Scan for the cell matching the given text and deliver its (x, y) coordinate at center. 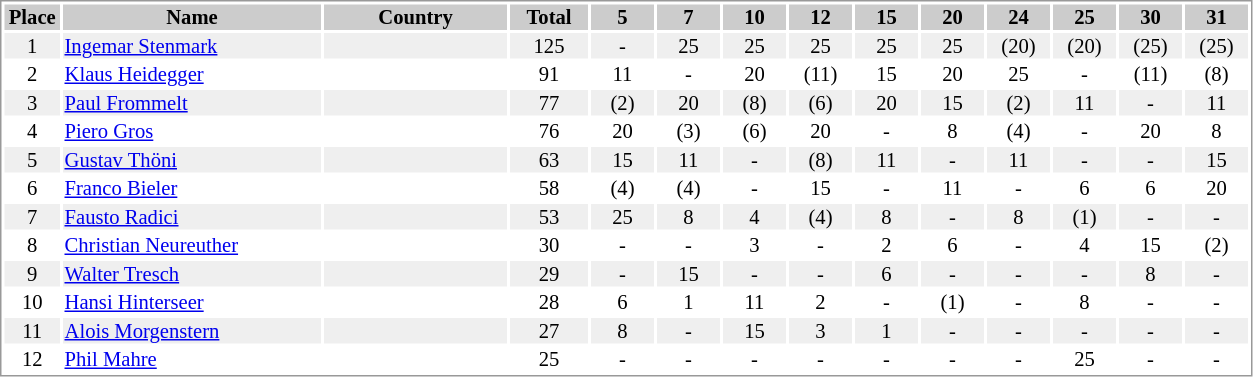
77 (549, 103)
9 (32, 274)
24 (1018, 17)
91 (549, 75)
Country (416, 17)
Christian Neureuther (192, 245)
53 (549, 217)
Gustav Thöni (192, 160)
27 (549, 331)
Name (192, 17)
Ingemar Stenmark (192, 46)
Klaus Heidegger (192, 75)
Walter Tresch (192, 274)
Fausto Radici (192, 217)
(3) (688, 131)
Hansi Hinterseer (192, 303)
58 (549, 189)
76 (549, 131)
Place (32, 17)
28 (549, 303)
Franco Bieler (192, 189)
Total (549, 17)
125 (549, 46)
Piero Gros (192, 131)
63 (549, 160)
Paul Frommelt (192, 103)
31 (1216, 17)
Alois Morgenstern (192, 331)
29 (549, 274)
Phil Mahre (192, 359)
